Search for the cell housing the specified text and yield its (x, y) center coordinate. 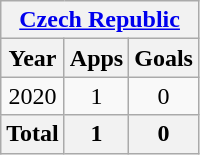
Goals (164, 58)
Czech Republic (100, 20)
2020 (33, 96)
Total (33, 134)
Year (33, 58)
Apps (96, 58)
